Capture the cell that displays the provided text and extract its [x, y] central coordinate. 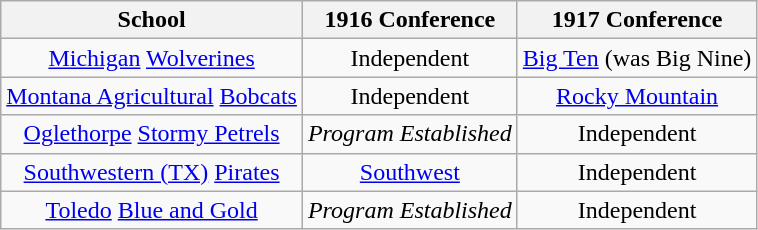
1916 Conference [410, 20]
Montana Agricultural Bobcats [152, 96]
Michigan Wolverines [152, 58]
Southwest [410, 172]
Oglethorpe Stormy Petrels [152, 134]
Toledo Blue and Gold [152, 210]
1917 Conference [637, 20]
Southwestern (TX) Pirates [152, 172]
Rocky Mountain [637, 96]
School [152, 20]
Big Ten (was Big Nine) [637, 58]
